Pinpoint the cell where the given text exists, returning its [x, y] midpoint coordinate. 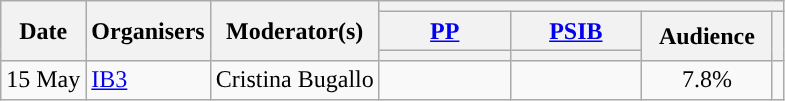
Cristina Bugallo [294, 80]
Organisers [148, 31]
15 May [44, 80]
Audience [706, 36]
PP [444, 31]
IB3 [148, 80]
PSIB [576, 31]
Moderator(s) [294, 31]
Date [44, 31]
7.8% [706, 80]
